From the cell containing the given text, extract its center point as [x, y] coordinate. 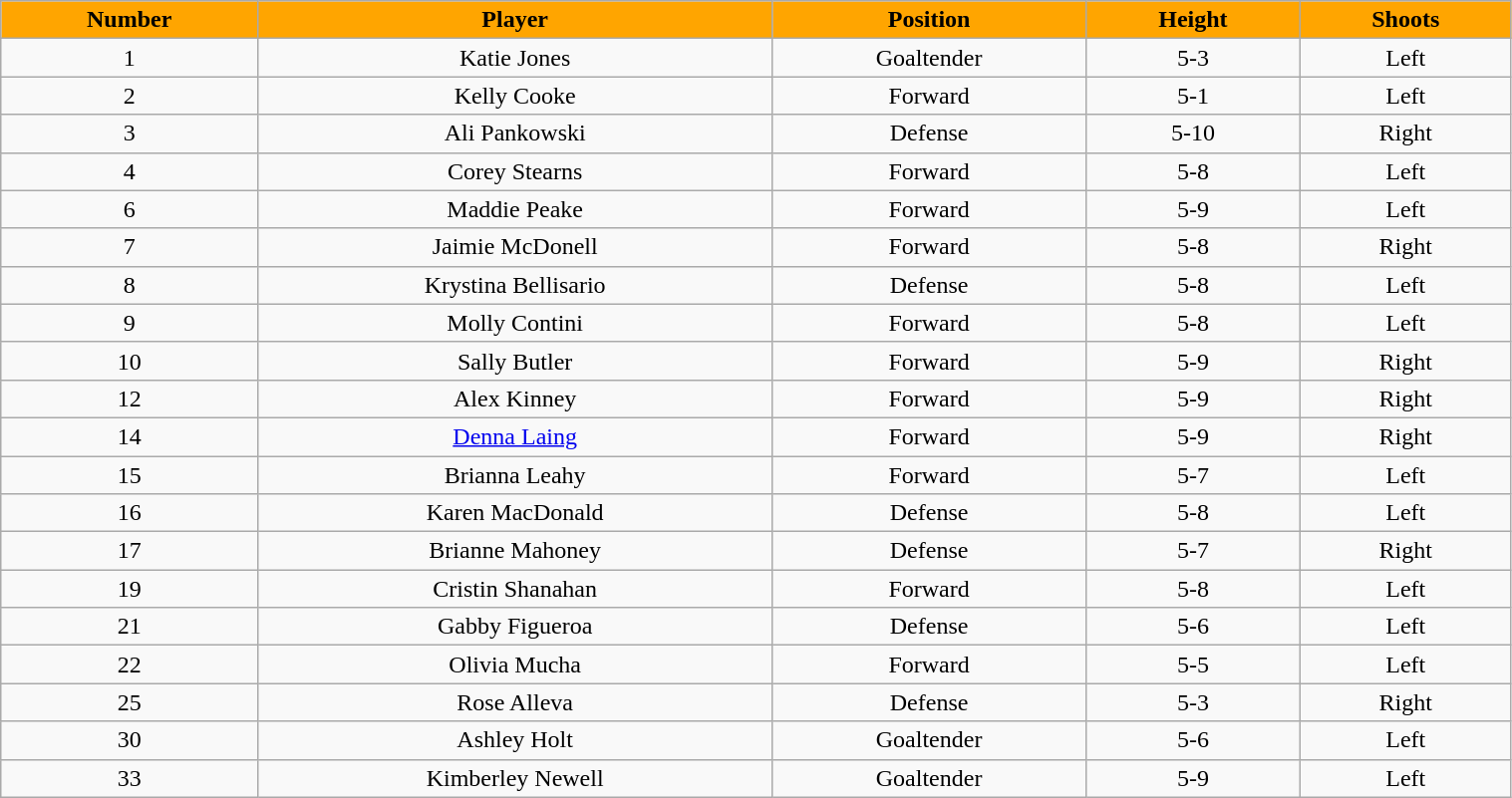
Number [130, 20]
5-5 [1192, 665]
Brianna Leahy [515, 475]
7 [130, 247]
Corey Stearns [515, 171]
8 [130, 285]
2 [130, 96]
Karen MacDonald [515, 513]
19 [130, 589]
Rose Alleva [515, 702]
5-1 [1192, 96]
Ashley Holt [515, 740]
14 [130, 436]
16 [130, 513]
17 [130, 551]
Krystina Bellisario [515, 285]
Brianne Mahoney [515, 551]
Shoots [1405, 20]
15 [130, 475]
Kelly Cooke [515, 96]
10 [130, 361]
Gabby Figueroa [515, 627]
12 [130, 399]
25 [130, 702]
5-10 [1192, 133]
9 [130, 323]
Katie Jones [515, 58]
Olivia Mucha [515, 665]
3 [130, 133]
Denna Laing [515, 436]
33 [130, 778]
22 [130, 665]
Player [515, 20]
Height [1192, 20]
4 [130, 171]
Position [929, 20]
Molly Contini [515, 323]
Sally Butler [515, 361]
Ali Pankowski [515, 133]
21 [130, 627]
1 [130, 58]
6 [130, 209]
30 [130, 740]
Maddie Peake [515, 209]
Kimberley Newell [515, 778]
Jaimie McDonell [515, 247]
Cristin Shanahan [515, 589]
Alex Kinney [515, 399]
